Return (X, Y) of the center of cell containing provided text 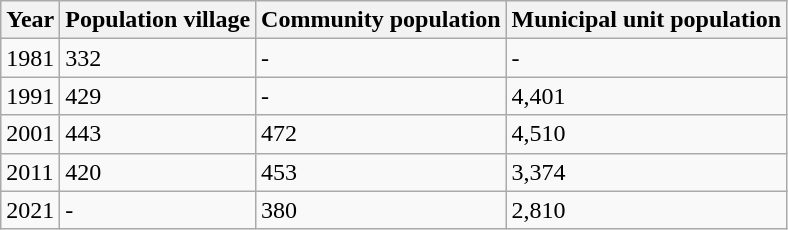
Year (30, 20)
2001 (30, 134)
3,374 (646, 172)
453 (381, 172)
429 (158, 96)
1981 (30, 58)
420 (158, 172)
472 (381, 134)
443 (158, 134)
332 (158, 58)
4,510 (646, 134)
2,810 (646, 210)
Population village (158, 20)
1991 (30, 96)
380 (381, 210)
4,401 (646, 96)
2011 (30, 172)
2021 (30, 210)
Community population (381, 20)
Municipal unit population (646, 20)
